Return (X, Y) of the center of cell containing provided text 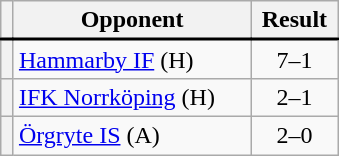
2–0 (295, 135)
Örgryte IS (A) (132, 135)
Result (295, 20)
IFK Norrköping (H) (132, 97)
Opponent (132, 20)
Hammarby IF (H) (132, 60)
7–1 (295, 60)
2–1 (295, 97)
